Detect which cell encompasses the target text, then output its [X, Y] center coordinate. 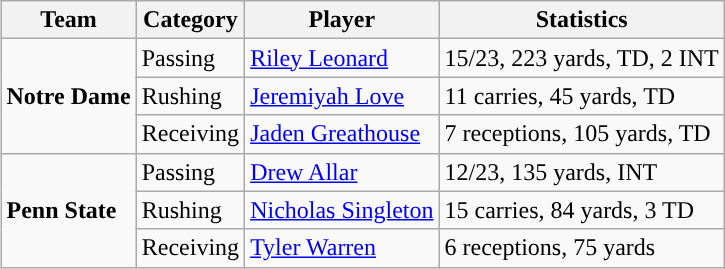
6 receptions, 75 yards [582, 248]
12/23, 135 yards, INT [582, 172]
Jaden Greathouse [342, 134]
Category [190, 20]
11 carries, 45 yards, TD [582, 96]
Jeremiyah Love [342, 96]
Team [68, 20]
Player [342, 20]
Nicholas Singleton [342, 210]
15/23, 223 yards, TD, 2 INT [582, 58]
Statistics [582, 20]
15 carries, 84 yards, 3 TD [582, 210]
7 receptions, 105 yards, TD [582, 134]
Tyler Warren [342, 248]
Riley Leonard [342, 58]
Penn State [68, 210]
Notre Dame [68, 96]
Drew Allar [342, 172]
